Provide the (X, Y) coordinate of the cell's center where the given text is located.  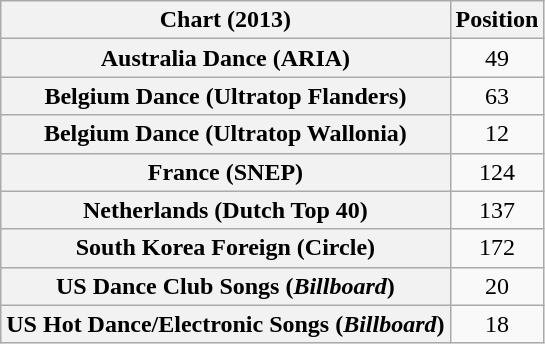
18 (497, 324)
Belgium Dance (Ultratop Flanders) (226, 96)
20 (497, 286)
12 (497, 134)
172 (497, 248)
Australia Dance (ARIA) (226, 58)
South Korea Foreign (Circle) (226, 248)
Belgium Dance (Ultratop Wallonia) (226, 134)
Chart (2013) (226, 20)
Position (497, 20)
49 (497, 58)
124 (497, 172)
US Hot Dance/Electronic Songs (Billboard) (226, 324)
Netherlands (Dutch Top 40) (226, 210)
US Dance Club Songs (Billboard) (226, 286)
63 (497, 96)
137 (497, 210)
France (SNEP) (226, 172)
